Detect which cell encompasses the target text, then output its [x, y] center coordinate. 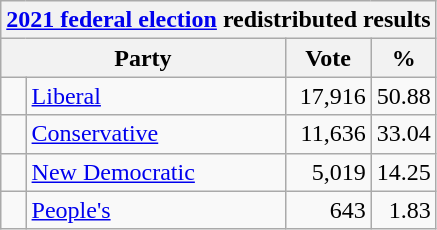
New Democratic [156, 172]
People's [156, 210]
643 [328, 210]
14.25 [404, 172]
Liberal [156, 96]
Conservative [156, 134]
50.88 [404, 96]
Vote [328, 58]
5,019 [328, 172]
11,636 [328, 134]
17,916 [328, 96]
% [404, 58]
1.83 [404, 210]
33.04 [404, 134]
Party [143, 58]
2021 federal election redistributed results [218, 20]
